Return (x, y) of the center of cell containing provided text 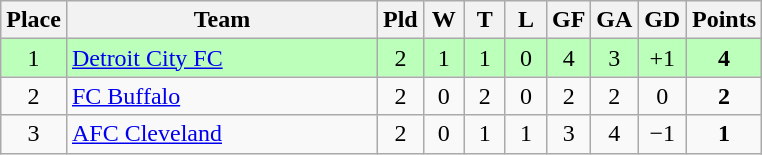
AFC Cleveland (222, 134)
−1 (662, 134)
Points (724, 20)
GD (662, 20)
W (444, 20)
GF (568, 20)
T (484, 20)
Detroit City FC (222, 58)
GA (614, 20)
FC Buffalo (222, 96)
+1 (662, 58)
Pld (401, 20)
Team (222, 20)
Place (34, 20)
L (526, 20)
